Provide the (x, y) coordinate of the cell's center where the given text is located.  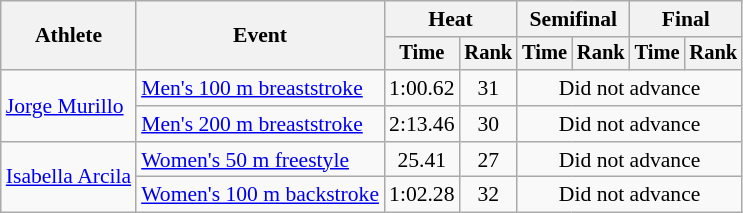
Jorge Murillo (68, 106)
Athlete (68, 36)
32 (489, 195)
31 (489, 88)
27 (489, 160)
Heat (450, 19)
Men's 100 m breaststroke (260, 88)
1:02.28 (422, 195)
Event (260, 36)
1:00.62 (422, 88)
30 (489, 124)
2:13.46 (422, 124)
Isabella Arcila (68, 178)
Final (686, 19)
25.41 (422, 160)
Women's 50 m freestyle (260, 160)
Women's 100 m backstroke (260, 195)
Semifinal (573, 19)
Men's 200 m breaststroke (260, 124)
